Extract the [X, Y] coordinate from the center of the cell holding the provided text.  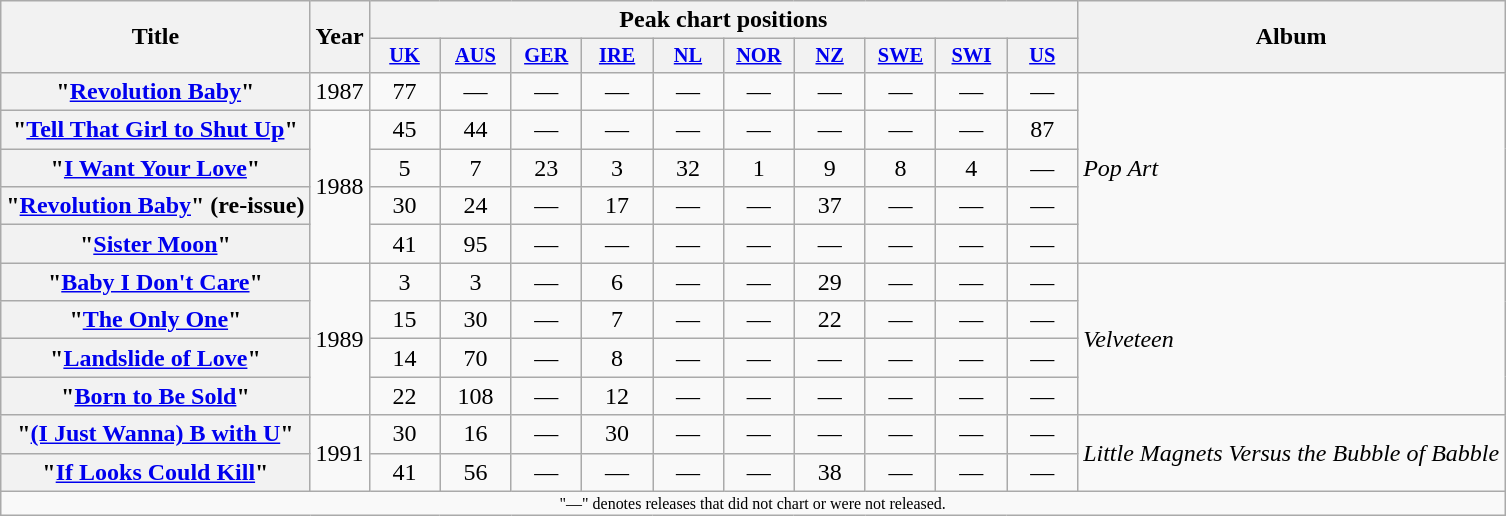
NL [688, 56]
70 [476, 358]
NOR [758, 56]
32 [688, 168]
77 [404, 91]
Album [1292, 37]
"Revolution Baby" (re-issue) [156, 206]
NZ [830, 56]
"If Looks Could Kill" [156, 472]
"—" denotes releases that did not chart or were not released. [753, 503]
IRE [618, 56]
38 [830, 472]
1989 [340, 339]
17 [618, 206]
Little Magnets Versus the Bubble of Babble [1292, 453]
24 [476, 206]
16 [476, 434]
44 [476, 130]
"Born to Be Sold" [156, 396]
UK [404, 56]
29 [830, 282]
Velveteen [1292, 339]
"The Only One" [156, 320]
108 [476, 396]
SWE [900, 56]
"I Want Your Love" [156, 168]
"(I Just Wanna) B with U" [156, 434]
23 [546, 168]
95 [476, 244]
US [1042, 56]
"Revolution Baby" [156, 91]
Title [156, 37]
"Sister Moon" [156, 244]
1991 [340, 453]
15 [404, 320]
Pop Art [1292, 167]
1988 [340, 187]
12 [618, 396]
37 [830, 206]
Year [340, 37]
AUS [476, 56]
87 [1042, 130]
1 [758, 168]
GER [546, 56]
Peak chart positions [724, 20]
SWI [972, 56]
14 [404, 358]
"Landslide of Love" [156, 358]
"Tell That Girl to Shut Up" [156, 130]
56 [476, 472]
6 [618, 282]
1987 [340, 91]
"Baby I Don't Care" [156, 282]
45 [404, 130]
4 [972, 168]
9 [830, 168]
5 [404, 168]
